Find where the given text appears and provide that cell's center as (X, Y) coordinate. 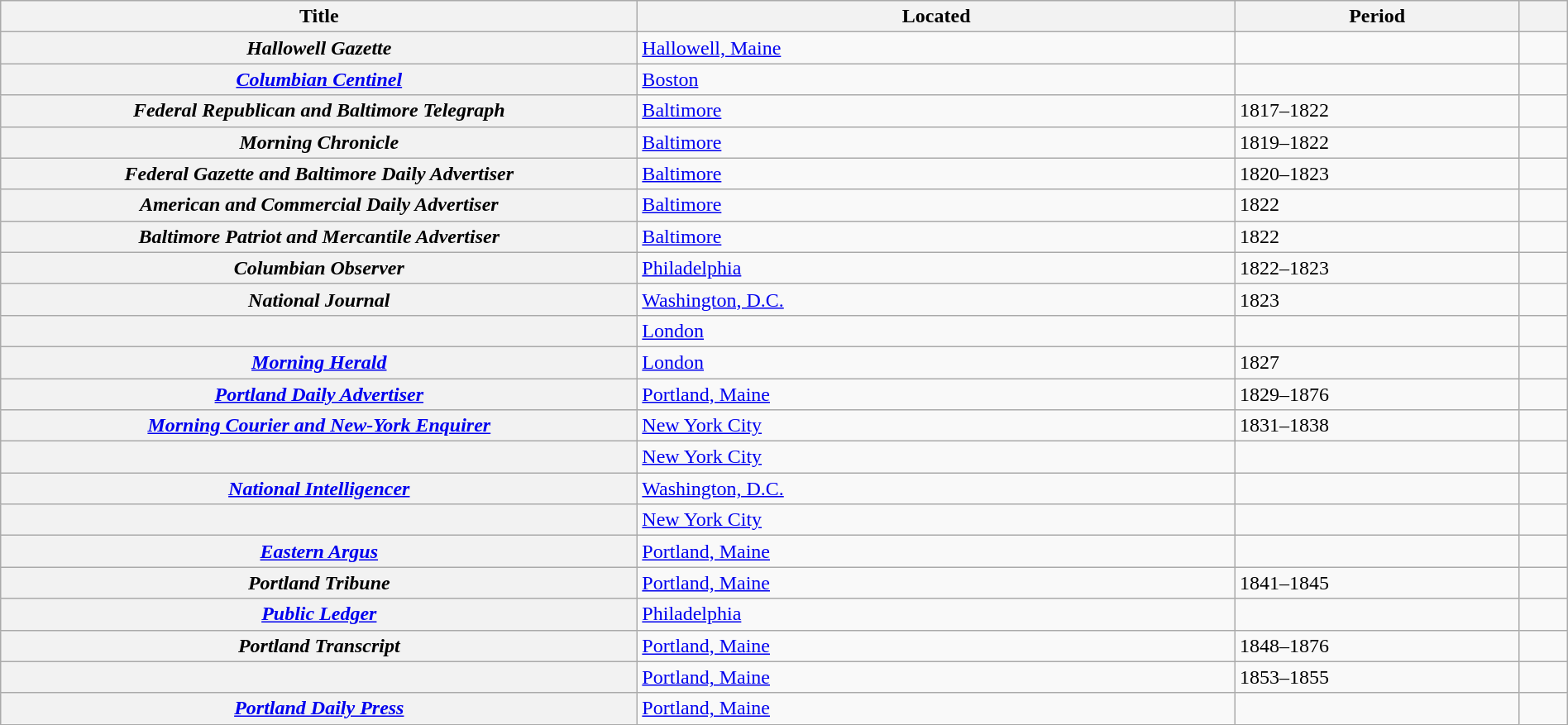
Portland Daily Press (319, 708)
1827 (1378, 362)
1817–1822 (1378, 111)
Eastern Argus (319, 551)
Morning Chronicle (319, 142)
Columbian Centinel (319, 79)
Public Ledger (319, 614)
Title (319, 17)
1819–1822 (1378, 142)
Hallowell, Maine (936, 48)
National Journal (319, 299)
Boston (936, 79)
American and Commercial Daily Advertiser (319, 205)
1848–1876 (1378, 646)
National Intelligencer (319, 489)
Federal Gazette and Baltimore Daily Advertiser (319, 174)
Morning Herald (319, 362)
1831–1838 (1378, 426)
1822–1823 (1378, 268)
Portland Tribune (319, 583)
1841–1845 (1378, 583)
Period (1378, 17)
1820–1823 (1378, 174)
Baltimore Patriot and Mercantile Advertiser (319, 236)
Portland Transcript (319, 646)
Located (936, 17)
Hallowell Gazette (319, 48)
Morning Courier and New-York Enquirer (319, 426)
1823 (1378, 299)
Portland Daily Advertiser (319, 394)
1853–1855 (1378, 677)
Federal Republican and Baltimore Telegraph (319, 111)
1829–1876 (1378, 394)
Columbian Observer (319, 268)
